Return [X, Y] of the center of cell containing provided text 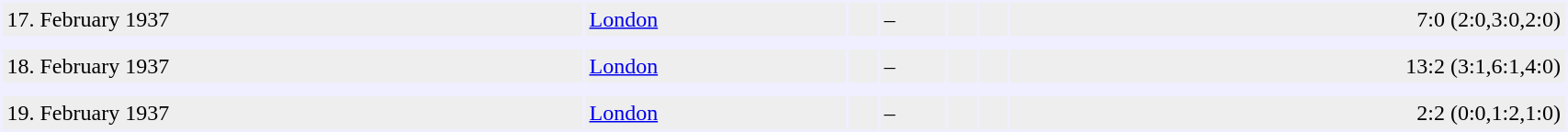
7:0 (2:0,3:0,2:0) [1288, 19]
19. February 1937 [292, 113]
2:2 (0:0,1:2,1:0) [1288, 113]
18. February 1937 [292, 66]
13:2 (3:1,6:1,4:0) [1288, 66]
17. February 1937 [292, 19]
